Find where the given text appears and provide that cell's center as (x, y) coordinate. 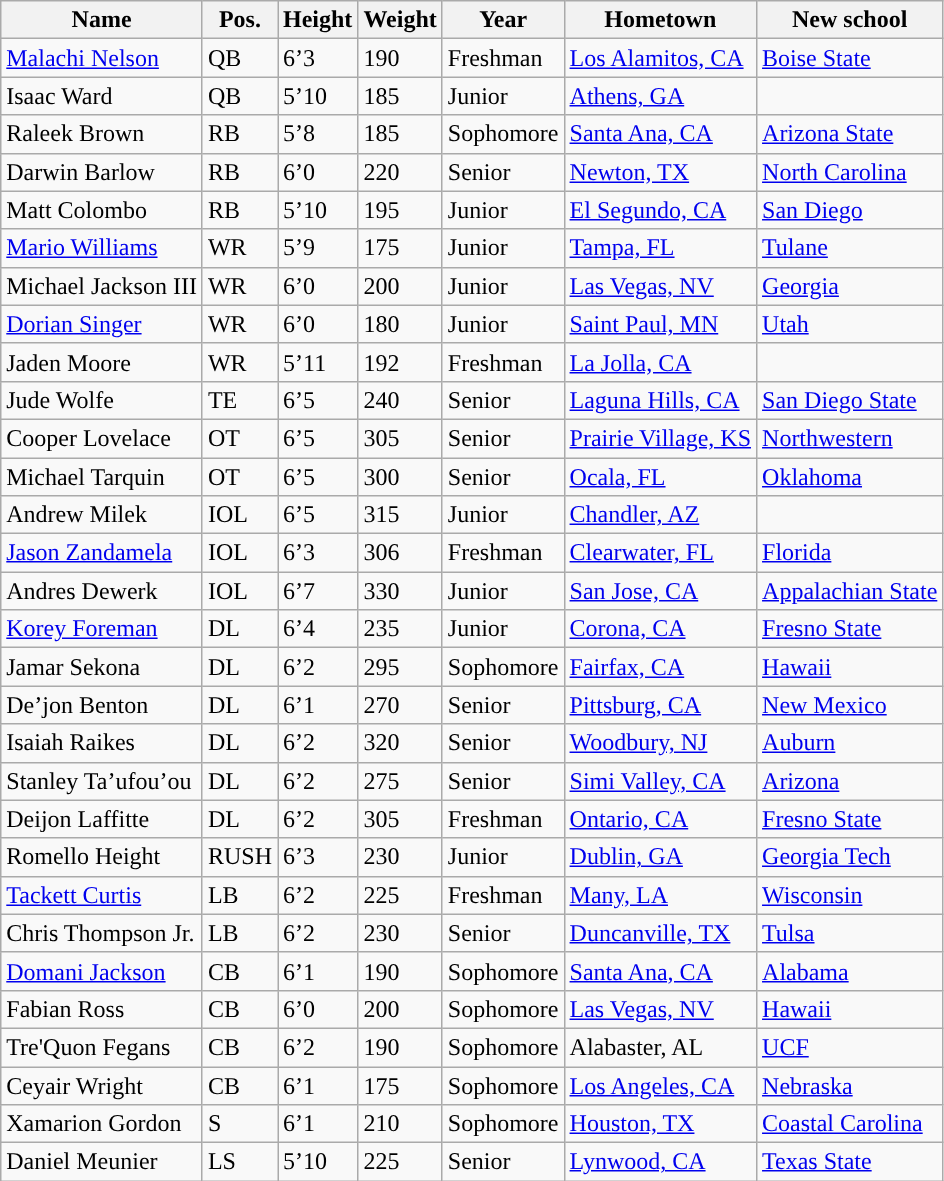
Michael Tarquin (102, 477)
320 (400, 743)
Wisconsin (850, 895)
Tampa, FL (660, 248)
San Diego (850, 210)
De’jon Benton (102, 705)
6’7 (318, 591)
RUSH (240, 857)
Prairie Village, KS (660, 438)
Jude Wolfe (102, 400)
Dorian Singer (102, 324)
275 (400, 781)
Chris Thompson Jr. (102, 933)
Hometown (660, 20)
Laguna Hills, CA (660, 400)
240 (400, 400)
192 (400, 362)
5’9 (318, 248)
210 (400, 1124)
Houston, TX (660, 1124)
Name (102, 20)
Michael Jackson III (102, 286)
Boise State (850, 58)
6’4 (318, 629)
LS (240, 1162)
Los Angeles, CA (660, 1085)
Oklahoma (850, 477)
North Carolina (850, 172)
5’11 (318, 362)
Duncanville, TX (660, 933)
Corona, CA (660, 629)
Athens, GA (660, 96)
Clearwater, FL (660, 553)
Korey Foreman (102, 629)
300 (400, 477)
Northwestern (850, 438)
Year (503, 20)
San Jose, CA (660, 591)
Simi Valley, CA (660, 781)
Utah (850, 324)
315 (400, 515)
New Mexico (850, 705)
Tre'Quon Fegans (102, 1047)
220 (400, 172)
Deijon Laffitte (102, 819)
Newton, TX (660, 172)
Georgia (850, 286)
Nebraska (850, 1085)
Cooper Lovelace (102, 438)
Ceyair Wright (102, 1085)
Arizona State (850, 134)
Chandler, AZ (660, 515)
Florida (850, 553)
Pittsburg, CA (660, 705)
Darwin Barlow (102, 172)
Appalachian State (850, 591)
Xamarion Gordon (102, 1124)
Los Alamitos, CA (660, 58)
Woodbury, NJ (660, 743)
Alabaster, AL (660, 1047)
330 (400, 591)
180 (400, 324)
Georgia Tech (850, 857)
San Diego State (850, 400)
Jason Zandamela (102, 553)
Ocala, FL (660, 477)
235 (400, 629)
295 (400, 667)
Daniel Meunier (102, 1162)
S (240, 1124)
Texas State (850, 1162)
Domani Jackson (102, 971)
Fabian Ross (102, 1009)
Jamar Sekona (102, 667)
Andres Dewerk (102, 591)
Arizona (850, 781)
Isaac Ward (102, 96)
Many, LA (660, 895)
UCF (850, 1047)
Jaden Moore (102, 362)
Pos. (240, 20)
195 (400, 210)
5’8 (318, 134)
Tulane (850, 248)
270 (400, 705)
Auburn (850, 743)
Mario Williams (102, 248)
Saint Paul, MN (660, 324)
Stanley Ta’ufou’ou (102, 781)
Fairfax, CA (660, 667)
Weight (400, 20)
La Jolla, CA (660, 362)
TE (240, 400)
Dublin, GA (660, 857)
Tackett Curtis (102, 895)
Andrew Milek (102, 515)
El Segundo, CA (660, 210)
Romello Height (102, 857)
Tulsa (850, 933)
Alabama (850, 971)
Isaiah Raikes (102, 743)
Ontario, CA (660, 819)
Coastal Carolina (850, 1124)
Lynwood, CA (660, 1162)
Raleek Brown (102, 134)
306 (400, 553)
New school (850, 20)
Malachi Nelson (102, 58)
Height (318, 20)
Matt Colombo (102, 210)
